Scan for the cell matching the given text and deliver its [x, y] coordinate at center. 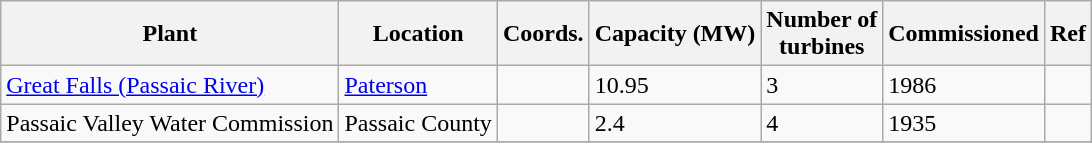
Great Falls (Passaic River) [170, 85]
4 [822, 123]
Paterson [418, 85]
Passaic Valley Water Commission [170, 123]
1935 [964, 123]
1986 [964, 85]
2.4 [675, 123]
Coords. [543, 34]
3 [822, 85]
Location [418, 34]
Plant [170, 34]
Capacity (MW) [675, 34]
Passaic County [418, 123]
10.95 [675, 85]
Ref [1068, 34]
Number ofturbines [822, 34]
Commissioned [964, 34]
